From the cell containing the given text, extract its center point as (X, Y) coordinate. 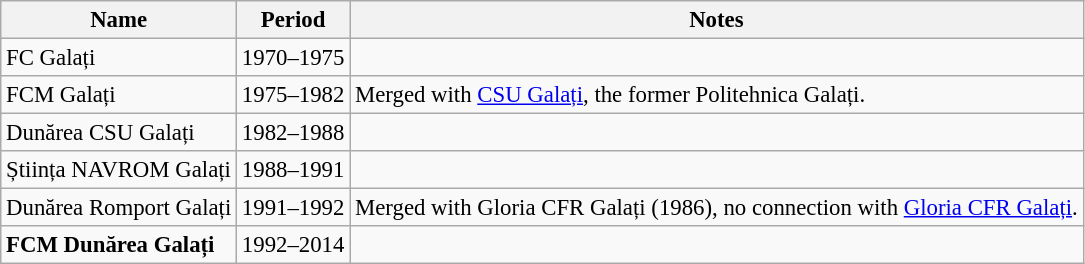
Name (119, 20)
Period (294, 20)
FC Galați (119, 58)
FCM Dunărea Galați (119, 245)
1992–2014 (294, 245)
FCM Galați (119, 95)
1991–1992 (294, 208)
Merged with Gloria CFR Galați (1986), no connection with Gloria CFR Galați. (716, 208)
1982–1988 (294, 133)
Notes (716, 20)
Dunărea Romport Galați (119, 208)
1988–1991 (294, 170)
1975–1982 (294, 95)
1970–1975 (294, 58)
Dunărea CSU Galați (119, 133)
Știința NAVROM Galați (119, 170)
Merged with CSU Galați, the former Politehnica Galați. (716, 95)
